Return [X, Y] of the center of cell containing provided text 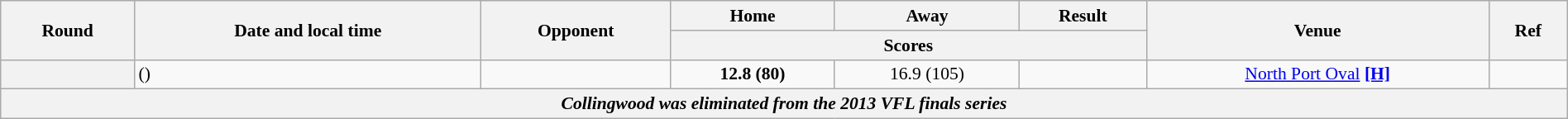
Away [926, 16]
16.9 (105) [926, 74]
Round [68, 30]
Date and local time [308, 30]
Home [753, 16]
() [308, 74]
Scores [908, 45]
Result [1083, 16]
North Port Oval [H] [1317, 74]
Collingwood was eliminated from the 2013 VFL finals series [784, 104]
Venue [1317, 30]
Opponent [576, 30]
12.8 (80) [753, 74]
Ref [1528, 30]
